Return the (x, y) coordinate for the center point of the cell that contains the specified text.  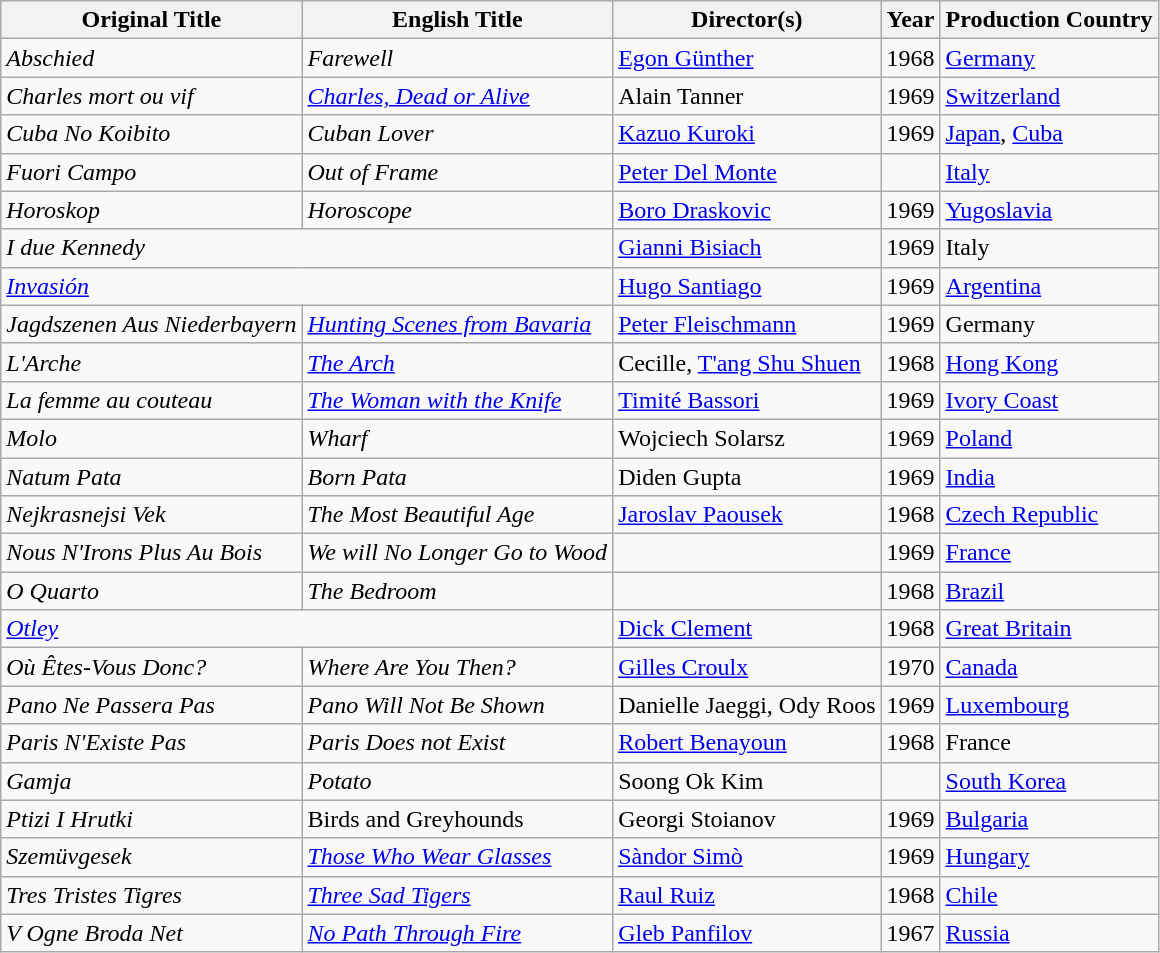
Charles mort ou vif (152, 96)
Cecille, T'ang Shu Shuen (747, 362)
We will No Longer Go to Wood (458, 553)
Hungary (1049, 857)
Gleb Panfilov (747, 933)
L'Arche (152, 362)
Otley (307, 629)
Out of Frame (458, 172)
English Title (458, 20)
Peter Fleischmann (747, 324)
Those Who Wear Glasses (458, 857)
Abschied (152, 58)
Georgi Stoianov (747, 819)
V Ogne Broda Net (152, 933)
Nous N'Irons Plus Au Bois (152, 553)
Robert Benayoun (747, 743)
The Bedroom (458, 591)
Hugo Santiago (747, 286)
Boro Draskovic (747, 210)
Original Title (152, 20)
Danielle Jaeggi, Ody Roos (747, 705)
Wojciech Solarsz (747, 438)
Cuba No Koibito (152, 134)
Invasión (307, 286)
Ptizi I Hrutki (152, 819)
Gilles Croulx (747, 667)
The Woman with the Knife (458, 400)
Luxembourg (1049, 705)
Pano Will Not Be Shown (458, 705)
Jaroslav Paousek (747, 515)
Three Sad Tigers (458, 895)
Horoscope (458, 210)
Yugoslavia (1049, 210)
Birds and Greyhounds (458, 819)
Pano Ne Passera Pas (152, 705)
Wharf (458, 438)
South Korea (1049, 781)
Horoskop (152, 210)
Director(s) (747, 20)
The Arch (458, 362)
Molo (152, 438)
Ivory Coast (1049, 400)
Tres Tristes Tigres (152, 895)
Year (910, 20)
Gianni Bisiach (747, 248)
Kazuo Kuroki (747, 134)
Dick Clement (747, 629)
Szemüvgesek (152, 857)
No Path Through Fire (458, 933)
Potato (458, 781)
Canada (1049, 667)
Hong Kong (1049, 362)
Alain Tanner (747, 96)
Chile (1049, 895)
O Quarto (152, 591)
The Most Beautiful Age (458, 515)
Japan, Cuba (1049, 134)
Poland (1049, 438)
Paris N'Existe Pas (152, 743)
Raul Ruiz (747, 895)
Hunting Scenes from Bavaria (458, 324)
Timité Bassori (747, 400)
Charles, Dead or Alive (458, 96)
Sàndor Simò (747, 857)
Nejkrasnejsi Vek (152, 515)
Czech Republic (1049, 515)
Bulgaria (1049, 819)
Cuban Lover (458, 134)
1967 (910, 933)
Argentina (1049, 286)
Paris Does not Exist (458, 743)
Brazil (1049, 591)
Production Country (1049, 20)
Born Pata (458, 477)
Fuori Campo (152, 172)
1970 (910, 667)
India (1049, 477)
Where Are You Then? (458, 667)
Russia (1049, 933)
La femme au couteau (152, 400)
I due Kennedy (307, 248)
Egon Günther (747, 58)
Diden Gupta (747, 477)
Peter Del Monte (747, 172)
Natum Pata (152, 477)
Jagdszenen Aus Niederbayern (152, 324)
Gamja (152, 781)
Switzerland (1049, 96)
Soong Ok Kim (747, 781)
Où Êtes-Vous Donc? (152, 667)
Farewell (458, 58)
Great Britain (1049, 629)
